Detect which cell encompasses the target text, then output its (x, y) center coordinate. 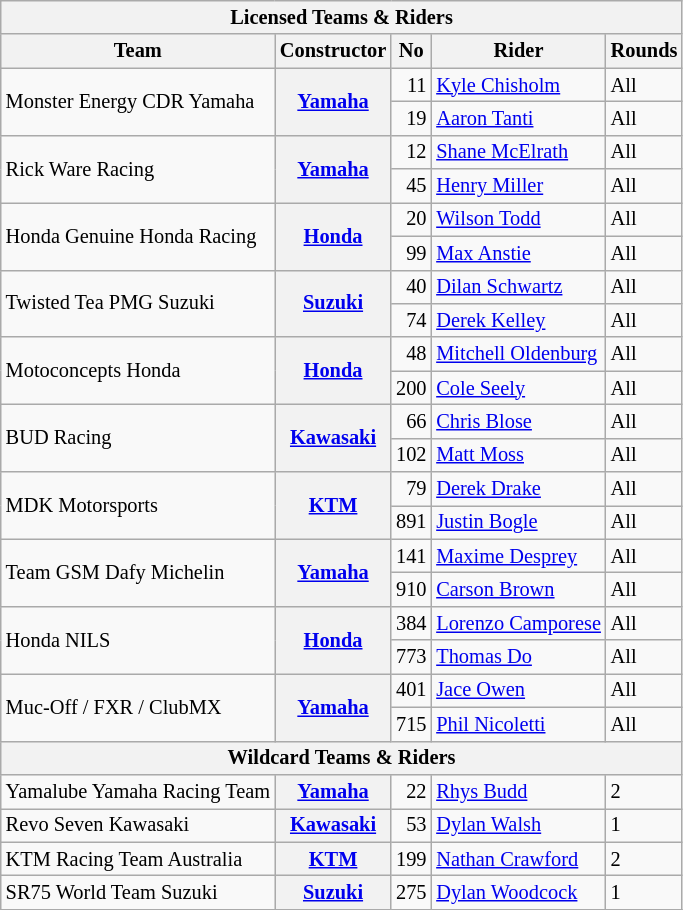
401 (411, 690)
BUD Racing (138, 438)
Jace Owen (518, 690)
Kyle Chisholm (518, 85)
200 (411, 388)
Dylan Walsh (518, 825)
Licensed Teams & Riders (342, 17)
Aaron Tanti (518, 118)
Revo Seven Kawasaki (138, 825)
275 (411, 892)
Derek Drake (518, 489)
Monster Energy CDR Yamaha (138, 102)
Team GSM Dafy Michelin (138, 572)
Rounds (644, 51)
Phil Nicoletti (518, 724)
53 (411, 825)
Yamalube Yamaha Racing Team (138, 791)
Lorenzo Camporese (518, 623)
20 (411, 219)
Cole Seely (518, 388)
Derek Kelley (518, 320)
Constructor (333, 51)
Honda Genuine Honda Racing (138, 236)
79 (411, 489)
910 (411, 589)
Rick Ware Racing (138, 168)
19 (411, 118)
Rhys Budd (518, 791)
Muc-Off / FXR / ClubMX (138, 706)
Nathan Crawford (518, 859)
Justin Bogle (518, 522)
Henry Miller (518, 186)
Rider (518, 51)
40 (411, 287)
384 (411, 623)
Wilson Todd (518, 219)
No (411, 51)
11 (411, 85)
74 (411, 320)
199 (411, 859)
48 (411, 354)
Thomas Do (518, 657)
Honda NILS (138, 640)
Dylan Woodcock (518, 892)
Wildcard Teams & Riders (342, 758)
Team (138, 51)
Carson Brown (518, 589)
Shane McElrath (518, 152)
Motoconcepts Honda (138, 370)
KTM Racing Team Australia (138, 859)
Chris Blose (518, 421)
12 (411, 152)
141 (411, 556)
Twisted Tea PMG Suzuki (138, 304)
Matt Moss (518, 455)
45 (411, 186)
102 (411, 455)
Mitchell Oldenburg (518, 354)
715 (411, 724)
Maxime Desprey (518, 556)
66 (411, 421)
Max Anstie (518, 253)
99 (411, 253)
Dilan Schwartz (518, 287)
MDK Motorsports (138, 506)
SR75 World Team Suzuki (138, 892)
891 (411, 522)
773 (411, 657)
22 (411, 791)
